Scan for the cell matching the given text and deliver its (X, Y) coordinate at center. 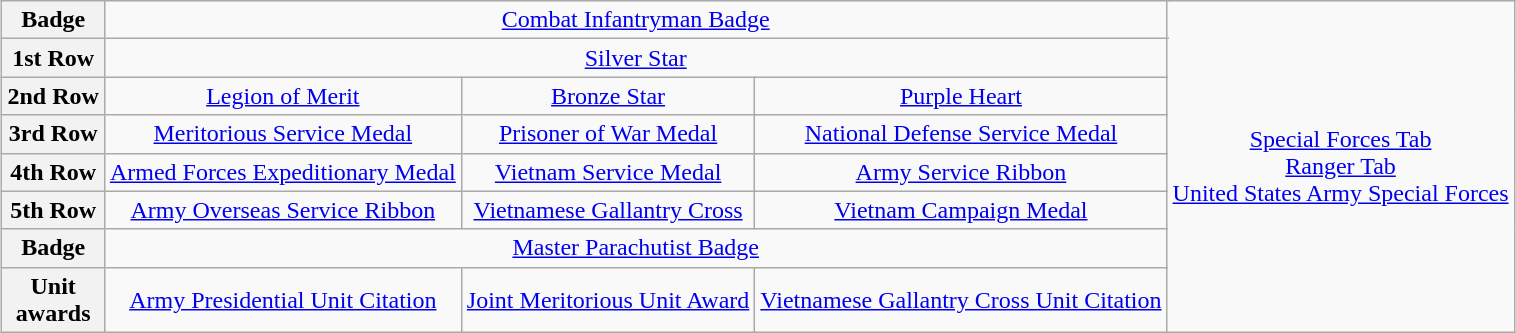
Bronze Star (608, 96)
Meritorious Service Medal (282, 134)
Vietnam Campaign Medal (961, 210)
1st Row (53, 58)
5th Row (53, 210)
Army Service Ribbon (961, 172)
4th Row (53, 172)
2nd Row (53, 96)
Silver Star (636, 58)
Master Parachutist Badge (636, 248)
Combat Infantryman Badge (636, 20)
Special Forces Tab Ranger Tab United States Army Special Forces (1340, 167)
Vietnam Service Medal (608, 172)
Unitawards (53, 300)
Armed Forces Expeditionary Medal (282, 172)
Army Overseas Service Ribbon (282, 210)
National Defense Service Medal (961, 134)
Vietnamese Gallantry Cross Unit Citation (961, 300)
3rd Row (53, 134)
Legion of Merit (282, 96)
Prisoner of War Medal (608, 134)
Vietnamese Gallantry Cross (608, 210)
Army Presidential Unit Citation (282, 300)
Purple Heart (961, 96)
Joint Meritorious Unit Award (608, 300)
